Scan for the cell matching the given text and deliver its [x, y] coordinate at center. 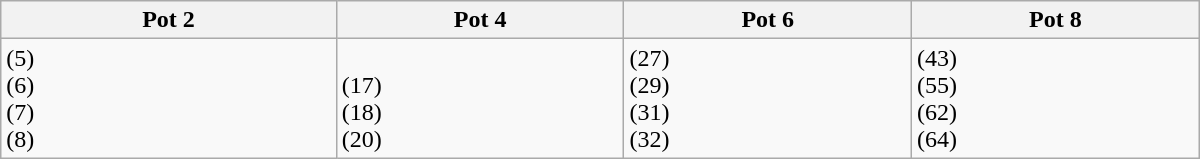
Pot 8 [1056, 20]
Pot 2 [169, 20]
Pot 6 [768, 20]
Pot 4 [480, 20]
(17) (18) (20) [480, 98]
(43) (55) (62) (64) [1056, 98]
(5) (6) (7) (8) [169, 98]
(27) (29) (31) (32) [768, 98]
